Scan for the cell matching the given text and deliver its (X, Y) coordinate at center. 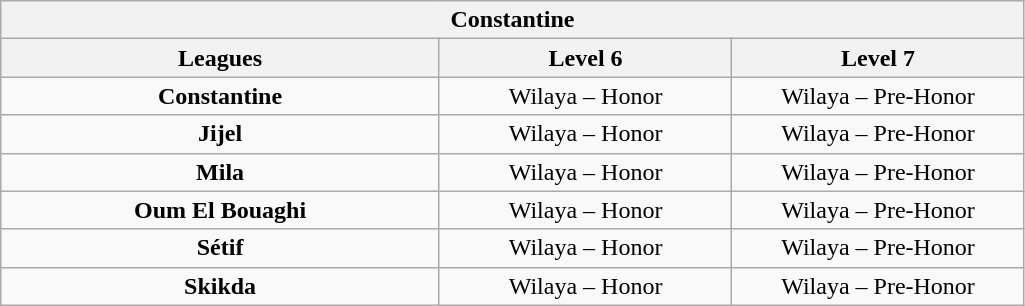
Jijel (220, 134)
Leagues (220, 58)
Mila (220, 172)
Level 7 (878, 58)
Skikda (220, 286)
Level 6 (585, 58)
Sétif (220, 248)
Oum El Bouaghi (220, 210)
